For the text-containing cell, return its midpoint in (X, Y) coordinate format. 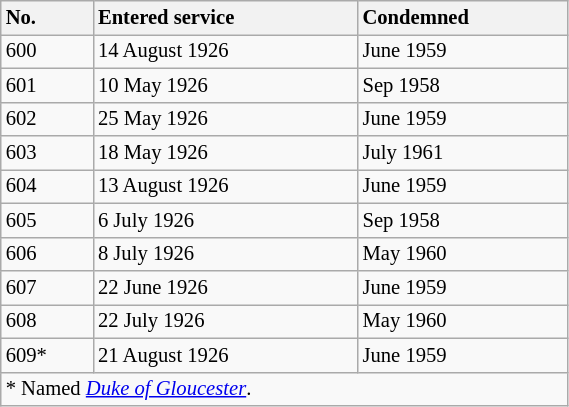
603 (47, 153)
606 (47, 254)
602 (47, 119)
18 May 1926 (226, 153)
601 (47, 85)
21 August 1926 (226, 355)
10 May 1926 (226, 85)
600 (47, 51)
* Named Duke of Gloucester. (284, 389)
25 May 1926 (226, 119)
6 July 1926 (226, 220)
No. (47, 17)
607 (47, 287)
608 (47, 321)
605 (47, 220)
22 June 1926 (226, 287)
22 July 1926 (226, 321)
8 July 1926 (226, 254)
Entered service (226, 17)
July 1961 (463, 153)
Condemned (463, 17)
609* (47, 355)
604 (47, 186)
13 August 1926 (226, 186)
14 August 1926 (226, 51)
